Scan for the cell matching the given text and deliver its (X, Y) coordinate at center. 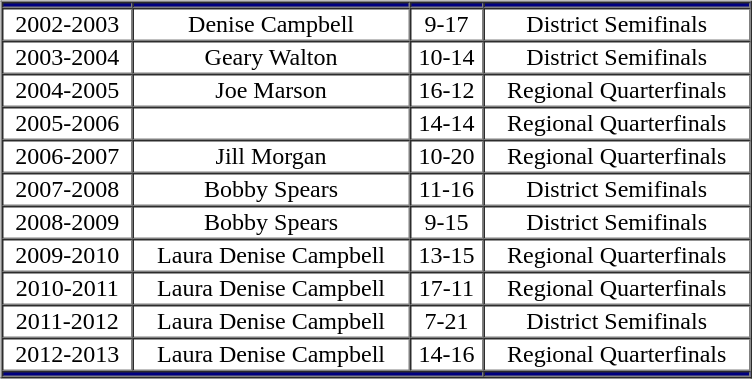
2008-2009 (67, 222)
2005-2006 (67, 124)
2011-2012 (67, 322)
9-15 (446, 222)
7-21 (446, 322)
17-11 (446, 288)
16-12 (446, 90)
2010-2011 (67, 288)
9-17 (446, 24)
2009-2010 (67, 256)
14-14 (446, 124)
Geary Walton (270, 58)
2007-2008 (67, 190)
2012-2013 (67, 354)
2004-2005 (67, 90)
13-15 (446, 256)
10-20 (446, 156)
2002-2003 (67, 24)
2003-2004 (67, 58)
Joe Marson (270, 90)
10-14 (446, 58)
Jill Morgan (270, 156)
14-16 (446, 354)
Denise Campbell (270, 24)
11-16 (446, 190)
2006-2007 (67, 156)
